For the text-containing cell, return its midpoint in [x, y] coordinate format. 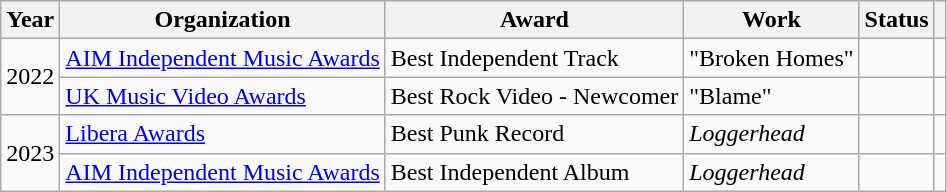
2022 [30, 77]
Libera Awards [222, 134]
Year [30, 20]
Organization [222, 20]
Best Independent Track [534, 58]
Work [772, 20]
2023 [30, 153]
UK Music Video Awards [222, 96]
Status [896, 20]
Best Punk Record [534, 134]
Best Rock Video - Newcomer [534, 96]
Award [534, 20]
"Broken Homes" [772, 58]
Best Independent Album [534, 172]
"Blame" [772, 96]
